Search for the cell housing the specified text and yield its [X, Y] center coordinate. 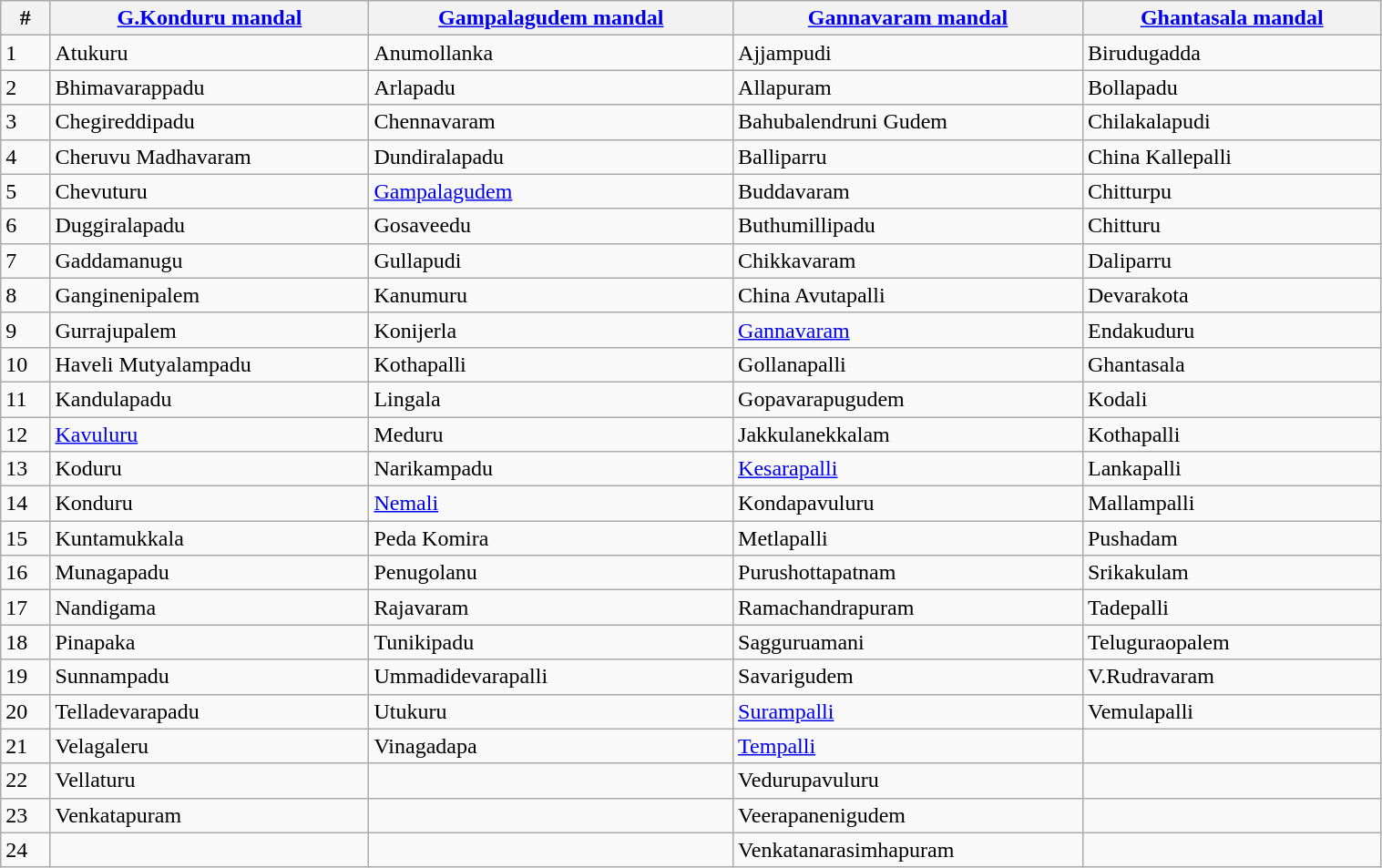
Kodali [1232, 399]
Teluguraopalem [1232, 642]
Pinapaka [210, 642]
24 [26, 850]
Balliparru [908, 157]
Gampalagudem mandal [551, 18]
13 [26, 469]
Arlapadu [551, 87]
Velagaleru [210, 746]
Narikampadu [551, 469]
3 [26, 122]
Tempalli [908, 746]
12 [26, 434]
Gosaveedu [551, 226]
Ajjampudi [908, 53]
Mallampalli [1232, 504]
Koduru [210, 469]
China Kallepalli [1232, 157]
Chennavaram [551, 122]
Devarakota [1232, 295]
Kandulapadu [210, 399]
Gannavaram mandal [908, 18]
G.Konduru mandal [210, 18]
V.Rudravaram [1232, 677]
1 [26, 53]
Buddavaram [908, 191]
Ramachandrapuram [908, 608]
Penugolanu [551, 573]
8 [26, 295]
Sagguruamani [908, 642]
Gannavaram [908, 330]
Allapuram [908, 87]
# [26, 18]
Vinagadapa [551, 746]
Kuntamukkala [210, 538]
6 [26, 226]
Vellaturu [210, 781]
2 [26, 87]
Peda Komira [551, 538]
Duggiralapadu [210, 226]
Veerapanenigudem [908, 815]
Ghantasala mandal [1232, 18]
Gampalagudem [551, 191]
21 [26, 746]
Vedurupavuluru [908, 781]
Haveli Mutyalampadu [210, 364]
Lankapalli [1232, 469]
Ghantasala [1232, 364]
7 [26, 260]
Nandigama [210, 608]
Gopavarapugudem [908, 399]
Gollanapalli [908, 364]
20 [26, 711]
Munagapadu [210, 573]
15 [26, 538]
Venkatapuram [210, 815]
Nemali [551, 504]
Kondapavuluru [908, 504]
Bhimavarappadu [210, 87]
Rajavaram [551, 608]
Pushadam [1232, 538]
23 [26, 815]
Surampalli [908, 711]
Utukuru [551, 711]
Lingala [551, 399]
Konduru [210, 504]
Dundiralapadu [551, 157]
Meduru [551, 434]
4 [26, 157]
Kesarapalli [908, 469]
Gaddamanugu [210, 260]
17 [26, 608]
18 [26, 642]
Birudugadda [1232, 53]
Chitturpu [1232, 191]
Kanumuru [551, 295]
Purushottapatnam [908, 573]
Chevuturu [210, 191]
Chilakalapudi [1232, 122]
Tunikipadu [551, 642]
Savarigudem [908, 677]
Gullapudi [551, 260]
5 [26, 191]
Jakkulanekkalam [908, 434]
Daliparru [1232, 260]
Bollapadu [1232, 87]
Anumollanka [551, 53]
Chegireddipadu [210, 122]
Ummadidevarapalli [551, 677]
Atukuru [210, 53]
Endakuduru [1232, 330]
Srikakulam [1232, 573]
9 [26, 330]
Venkatanarasimhapuram [908, 850]
Chitturu [1232, 226]
Ganginenipalem [210, 295]
22 [26, 781]
China Avutapalli [908, 295]
Buthumillipadu [908, 226]
16 [26, 573]
Chikkavaram [908, 260]
Cheruvu Madhavaram [210, 157]
Sunnampadu [210, 677]
Kavuluru [210, 434]
Konijerla [551, 330]
Bahubalendruni Gudem [908, 122]
Telladevarapadu [210, 711]
19 [26, 677]
10 [26, 364]
Tadepalli [1232, 608]
14 [26, 504]
11 [26, 399]
Metlapalli [908, 538]
Vemulapalli [1232, 711]
Gurrajupalem [210, 330]
